Determine the [x, y] coordinate at the center of the cell enclosing the given text.  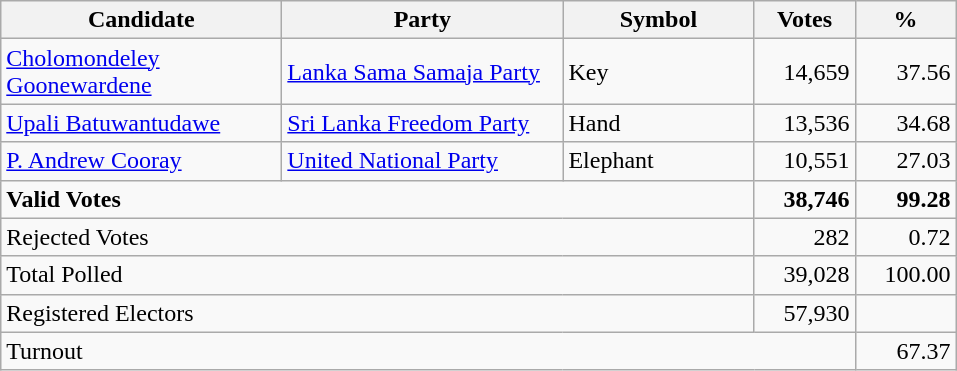
Valid Votes [378, 199]
Symbol [658, 20]
United National Party [422, 161]
100.00 [906, 275]
39,028 [804, 275]
Sri Lanka Freedom Party [422, 123]
0.72 [906, 237]
99.28 [906, 199]
282 [804, 237]
Party [422, 20]
Rejected Votes [378, 237]
37.56 [906, 72]
10,551 [804, 161]
Upali Batuwantudawe [142, 123]
Turnout [428, 351]
Total Polled [378, 275]
Registered Electors [378, 313]
Elephant [658, 161]
67.37 [906, 351]
57,930 [804, 313]
P. Andrew Cooray [142, 161]
38,746 [804, 199]
27.03 [906, 161]
Candidate [142, 20]
Lanka Sama Samaja Party [422, 72]
Key [658, 72]
Votes [804, 20]
% [906, 20]
Cholomondeley Goonewardene [142, 72]
14,659 [804, 72]
Hand [658, 123]
34.68 [906, 123]
13,536 [804, 123]
